Identify which cell holds the provided text, then report its [x, y] central coordinate. 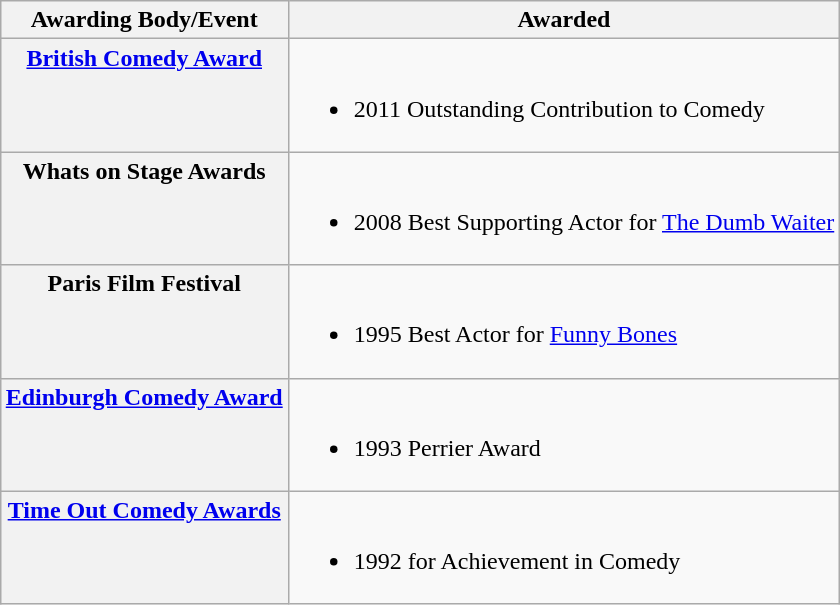
Awarded [564, 20]
1992 for Achievement in Comedy [564, 548]
Time Out Comedy Awards [144, 548]
Edinburgh Comedy Award [144, 434]
Whats on Stage Awards [144, 208]
2011 Outstanding Contribution to Comedy [564, 96]
British Comedy Award [144, 96]
1995 Best Actor for Funny Bones [564, 322]
1993 Perrier Award [564, 434]
2008 Best Supporting Actor for The Dumb Waiter [564, 208]
Awarding Body/Event [144, 20]
Paris Film Festival [144, 322]
